Detect which cell encompasses the target text, then output its (x, y) center coordinate. 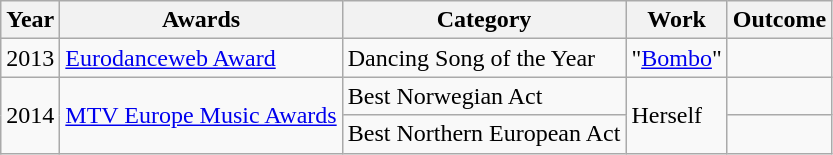
Outcome (779, 20)
Year (30, 20)
Awards (201, 20)
Herself (676, 115)
Work (676, 20)
Dancing Song of the Year (484, 58)
2013 (30, 58)
"Bombo" (676, 58)
2014 (30, 115)
Best Norwegian Act (484, 96)
Category (484, 20)
Eurodanceweb Award (201, 58)
MTV Europe Music Awards (201, 115)
Best Northern European Act (484, 134)
